Return [x, y] of the center of cell containing provided text 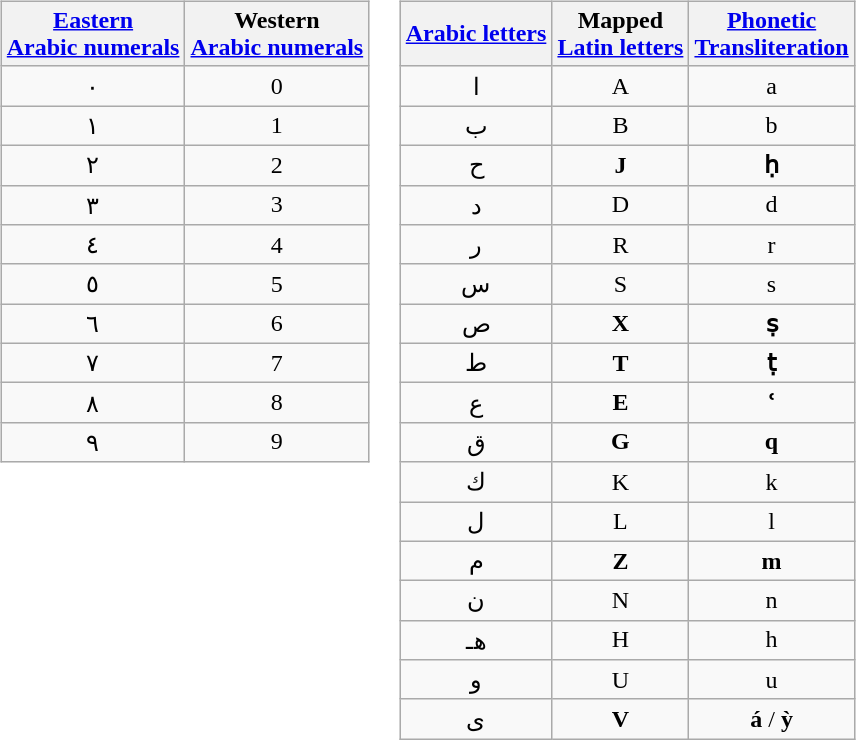
h [772, 640]
A [620, 86]
X [620, 324]
ق [476, 442]
ى [476, 719]
Z [620, 561]
u [772, 680]
a [772, 86]
D [620, 205]
ر [476, 245]
ṣ [772, 324]
G [620, 442]
ا [476, 86]
٦ [93, 324]
l [772, 522]
Arabic letters [476, 34]
5 [277, 284]
٧ [93, 363]
ʿ [772, 403]
K [620, 482]
ḥ [772, 165]
م [476, 561]
٠ [93, 86]
٢ [93, 165]
و [476, 680]
k [772, 482]
E [620, 403]
٨ [93, 403]
6 [277, 324]
J [620, 165]
1 [277, 126]
4 [277, 245]
PhoneticTransliteration [772, 34]
ص [476, 324]
B [620, 126]
L [620, 522]
ṭ [772, 363]
0 [277, 86]
R [620, 245]
ع [476, 403]
b [772, 126]
EasternArabic numerals [93, 34]
r [772, 245]
ل [476, 522]
MappedLatin letters [620, 34]
8 [277, 403]
d [772, 205]
د [476, 205]
ط [476, 363]
هـ [476, 640]
ك [476, 482]
ن [476, 601]
2 [277, 165]
n [772, 601]
á / ỳ [772, 719]
3 [277, 205]
9 [277, 442]
m [772, 561]
٣ [93, 205]
٥ [93, 284]
V [620, 719]
س [476, 284]
S [620, 284]
٤ [93, 245]
T [620, 363]
s [772, 284]
WesternArabic numerals [277, 34]
q [772, 442]
٩ [93, 442]
N [620, 601]
ح [476, 165]
ب [476, 126]
U [620, 680]
H [620, 640]
7 [277, 363]
١ [93, 126]
